Determine the (X, Y) coordinate at the center of the cell enclosing the given text.  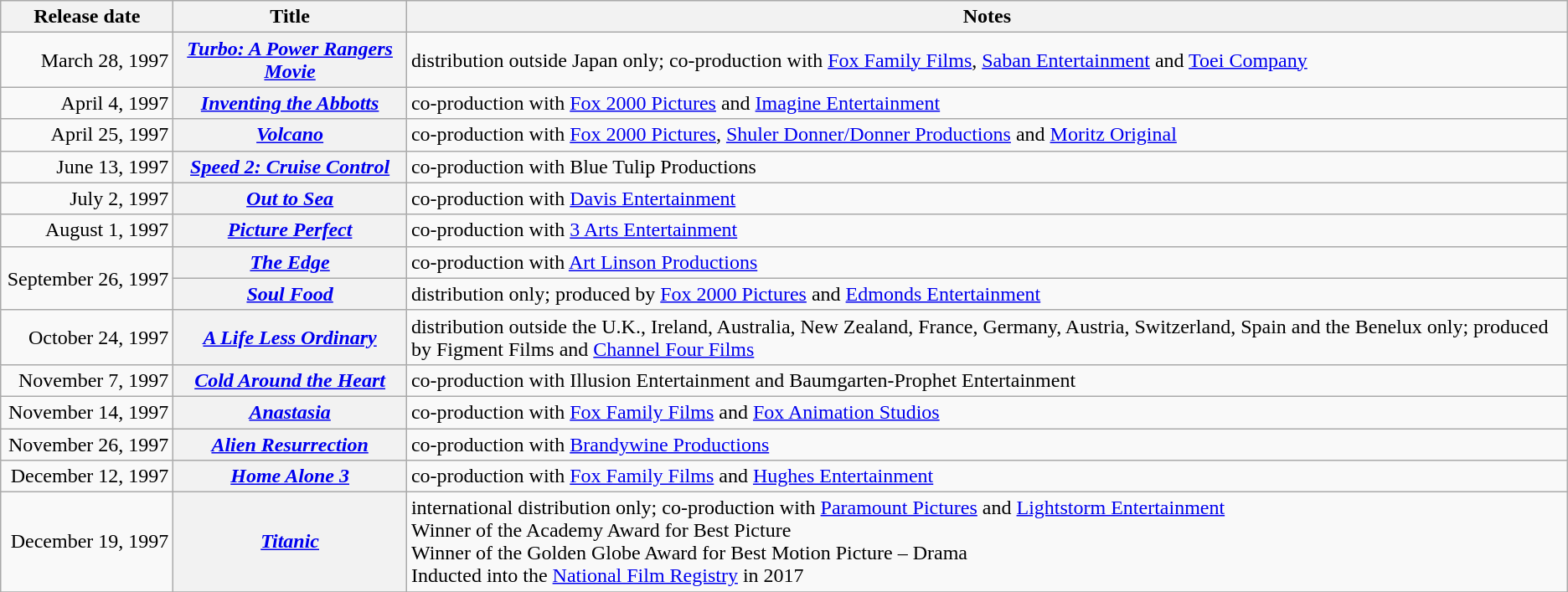
co-production with Blue Tulip Productions (987, 167)
co-production with Fox Family Films and Fox Animation Studios (987, 412)
Title (290, 17)
Out to Sea (290, 198)
co-production with Fox Family Films and Hughes Entertainment (987, 476)
Picture Perfect (290, 230)
co-production with Fox 2000 Pictures and Imagine Entertainment (987, 103)
October 24, 1997 (87, 337)
co-production with Art Linson Productions (987, 262)
July 2, 1997 (87, 198)
co-production with Illusion Entertainment and Baumgarten-Prophet Entertainment (987, 380)
Titanic (290, 543)
Home Alone 3 (290, 476)
Anastasia (290, 412)
November 26, 1997 (87, 445)
April 25, 1997 (87, 135)
co-production with Fox 2000 Pictures, Shuler Donner/Donner Productions and Moritz Original (987, 135)
Release date (87, 17)
June 13, 1997 (87, 167)
April 4, 1997 (87, 103)
Notes (987, 17)
December 12, 1997 (87, 476)
Cold Around the Heart (290, 380)
November 14, 1997 (87, 412)
Alien Resurrection (290, 445)
co-production with 3 Arts Entertainment (987, 230)
distribution outside Japan only; co-production with Fox Family Films, Saban Entertainment and Toei Company (987, 60)
co-production with Brandywine Productions (987, 445)
Speed 2: Cruise Control (290, 167)
distribution only; produced by Fox 2000 Pictures and Edmonds Entertainment (987, 294)
co-production with Davis Entertainment (987, 198)
Soul Food (290, 294)
A Life Less Ordinary (290, 337)
August 1, 1997 (87, 230)
Inventing the Abbotts (290, 103)
December 19, 1997 (87, 543)
The Edge (290, 262)
November 7, 1997 (87, 380)
September 26, 1997 (87, 278)
Volcano (290, 135)
Turbo: A Power Rangers Movie (290, 60)
March 28, 1997 (87, 60)
